Find where the given text appears and provide that cell's center as (x, y) coordinate. 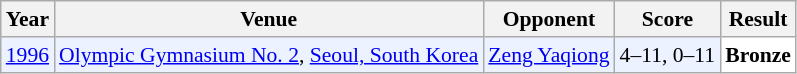
Zeng Yaqiong (548, 55)
Score (668, 19)
4–11, 0–11 (668, 55)
Opponent (548, 19)
Result (758, 19)
Bronze (758, 55)
Olympic Gymnasium No. 2, Seoul, South Korea (268, 55)
Venue (268, 19)
1996 (28, 55)
Year (28, 19)
